Detect which cell encompasses the target text, then output its [x, y] center coordinate. 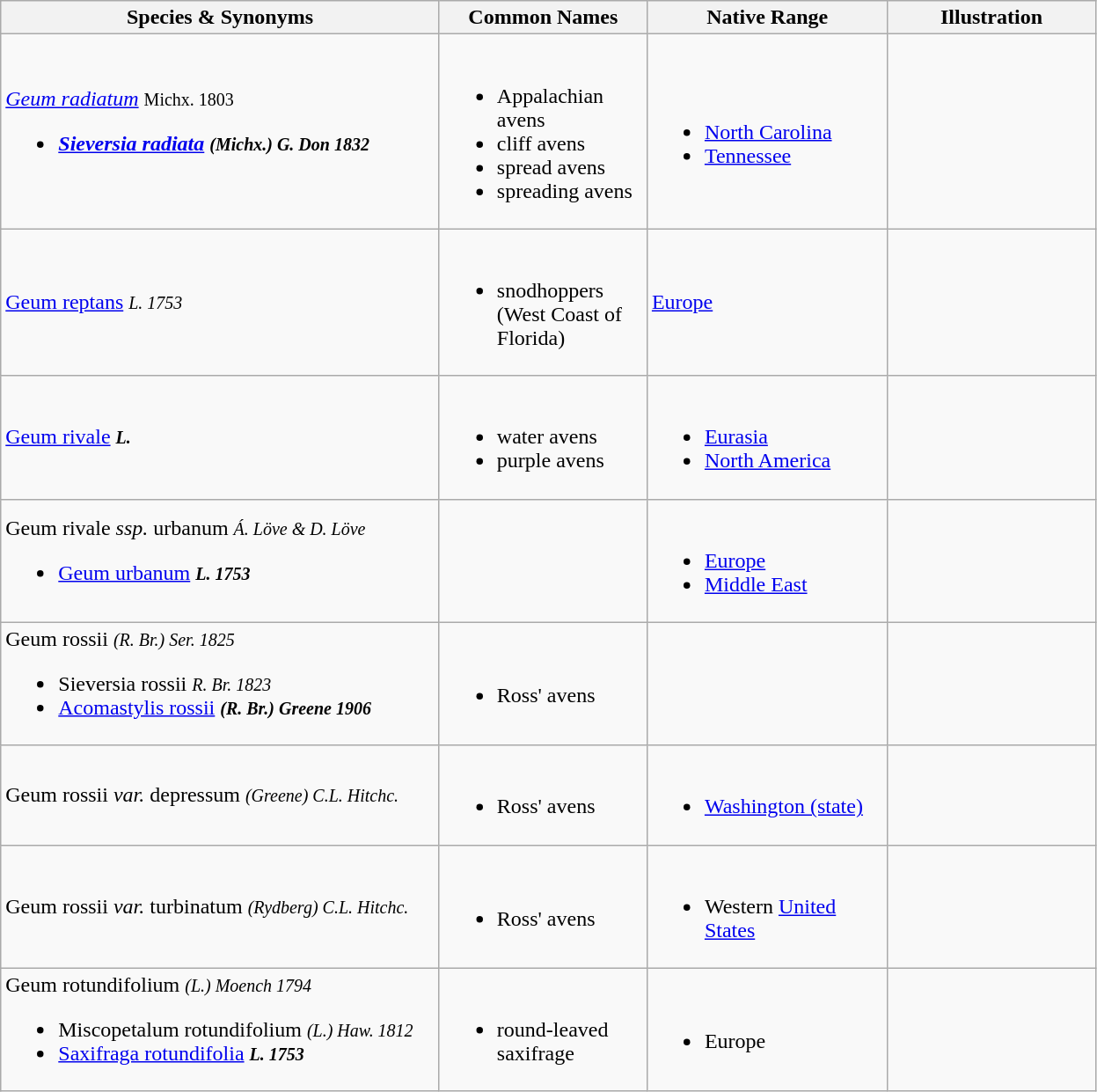
Western United States [767, 906]
Geum radiatum Michx. 1803Sieversia radiata (Michx.) G. Don 1832 [220, 132]
water avenspurple avens [543, 437]
EuropeMiddle East [767, 561]
Species & Synonyms [220, 18]
Common Names [543, 18]
Appalachian avenscliff avensspread avensspreading avens [543, 132]
EurasiaNorth America [767, 437]
round-leaved saxifrage [543, 1030]
North CarolinaTennessee [767, 132]
Geum rossii (R. Br.) Ser. 1825Sieversia rossii R. Br. 1823Acomastylis rossii (R. Br.) Greene 1906 [220, 684]
Washington (state) [767, 795]
Native Range [767, 18]
Geum rossii var. turbinatum (Rydberg) C.L. Hitchc. [220, 906]
Geum rotundifolium (L.) Moench 1794Miscopetalum rotundifolium (L.) Haw. 1812Saxifraga rotundifolia L. 1753 [220, 1030]
Illustration [991, 18]
Geum reptans L. 1753 [220, 303]
Geum rivale L. [220, 437]
Geum rossii var. depressum (Greene) C.L. Hitchc. [220, 795]
snodhoppers (West Coast of Florida) [543, 303]
Geum rivale ssp. urbanum Á. Löve & D. LöveGeum urbanum L. 1753 [220, 561]
